From the cell containing the given text, extract its center point as [x, y] coordinate. 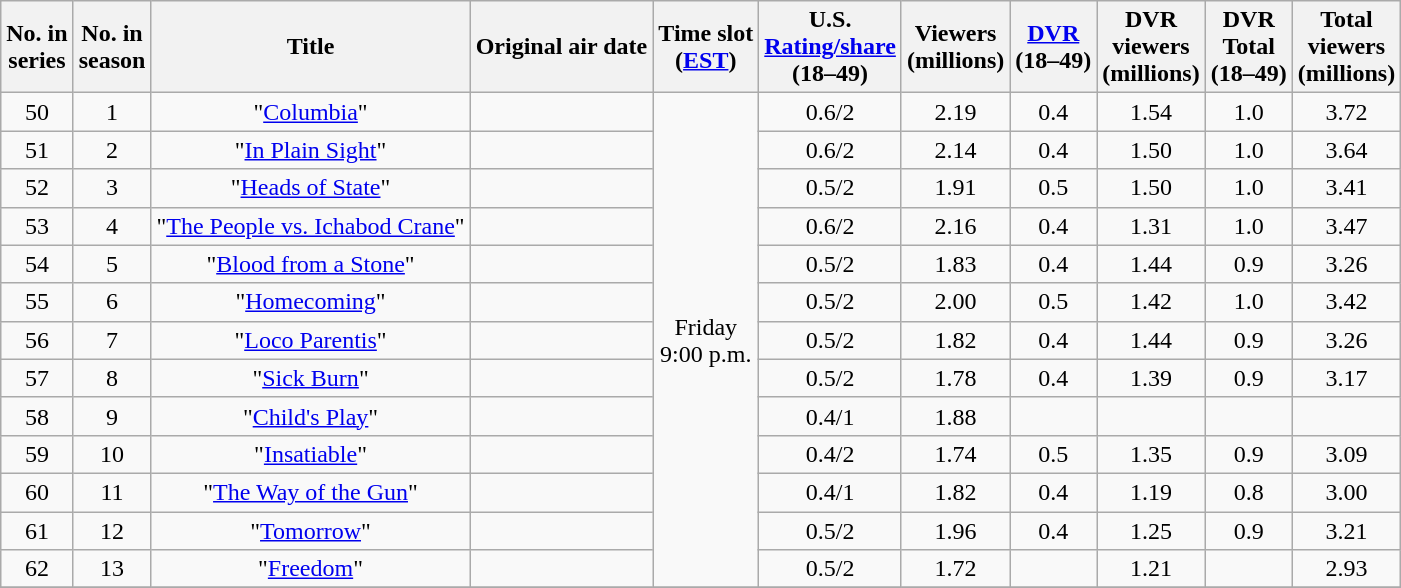
1.78 [955, 378]
1.25 [1151, 531]
1.83 [955, 264]
1.31 [1151, 226]
8 [112, 378]
Title [310, 47]
5 [112, 264]
3.42 [1346, 302]
6 [112, 302]
1.91 [955, 188]
9 [112, 416]
3.64 [1346, 150]
"Insatiable" [310, 454]
No. in series [37, 47]
58 [37, 416]
Time slot(EST) [706, 47]
11 [112, 492]
Original air date [562, 47]
3.21 [1346, 531]
3.47 [1346, 226]
54 [37, 264]
U.S. Rating/share (18–49) [830, 47]
DVR viewers(millions) [1151, 47]
56 [37, 340]
1.39 [1151, 378]
1.74 [955, 454]
1.42 [1151, 302]
"In Plain Sight" [310, 150]
"Blood from a Stone" [310, 264]
10 [112, 454]
"Homecoming" [310, 302]
61 [37, 531]
1 [112, 112]
60 [37, 492]
1.72 [955, 569]
1.88 [955, 416]
53 [37, 226]
51 [37, 150]
"Loco Parentis" [310, 340]
0.4/2 [830, 454]
2.93 [1346, 569]
3.09 [1346, 454]
7 [112, 340]
1.96 [955, 531]
"Freedom" [310, 569]
Total viewers(millions) [1346, 47]
2.19 [955, 112]
Friday9:00 p.m. [706, 340]
0.8 [1248, 492]
3.00 [1346, 492]
3 [112, 188]
52 [37, 188]
DVR Total(18–49) [1248, 47]
"The Way of the Gun" [310, 492]
"Child's Play" [310, 416]
1.19 [1151, 492]
"Heads of State" [310, 188]
3.17 [1346, 378]
59 [37, 454]
"Tomorrow" [310, 531]
62 [37, 569]
4 [112, 226]
1.21 [1151, 569]
3.72 [1346, 112]
13 [112, 569]
2.14 [955, 150]
"The People vs. Ichabod Crane" [310, 226]
1.35 [1151, 454]
1.54 [1151, 112]
50 [37, 112]
2.00 [955, 302]
"Columbia" [310, 112]
No. in season [112, 47]
12 [112, 531]
2 [112, 150]
Viewers(millions) [955, 47]
DVR (18–49) [1054, 47]
3.41 [1346, 188]
2.16 [955, 226]
55 [37, 302]
57 [37, 378]
"Sick Burn" [310, 378]
